From the cell containing the given text, extract its center point as [x, y] coordinate. 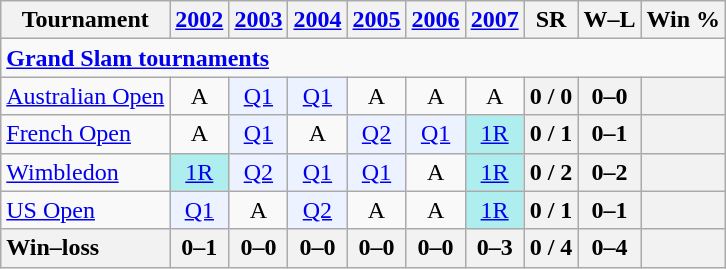
Grand Slam tournaments [364, 58]
2007 [494, 20]
2004 [318, 20]
2002 [200, 20]
0 / 4 [551, 248]
French Open [86, 134]
W–L [610, 20]
Australian Open [86, 96]
0–2 [610, 172]
SR [551, 20]
Tournament [86, 20]
Win % [684, 20]
2005 [376, 20]
0 / 2 [551, 172]
2003 [258, 20]
Wimbledon [86, 172]
0–3 [494, 248]
0–4 [610, 248]
2006 [436, 20]
Win–loss [86, 248]
US Open [86, 210]
0 / 0 [551, 96]
